From the cell containing the given text, extract its center point as [x, y] coordinate. 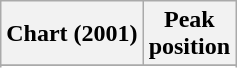
Chart (2001) [72, 34]
Peakposition [189, 34]
